Provide the [x, y] coordinate of the cell's center where the given text is located.  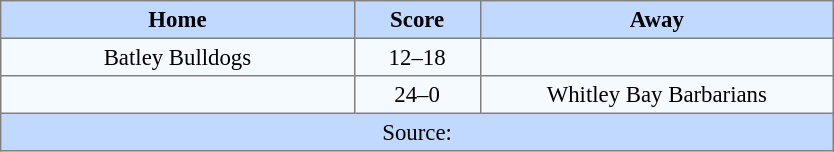
12–18 [417, 57]
Source: [418, 132]
24–0 [417, 95]
Batley Bulldogs [178, 57]
Away [656, 20]
Home [178, 20]
Whitley Bay Barbarians [656, 95]
Score [417, 20]
